Provide the [X, Y] coordinate of the cell's center where the given text is located.  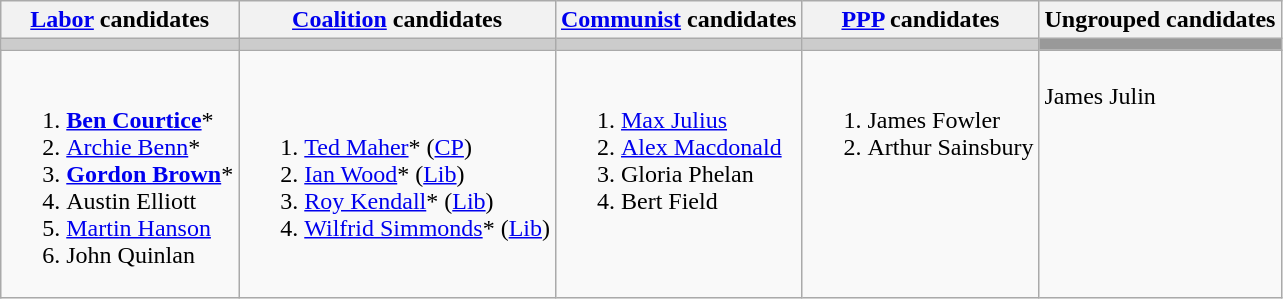
Ben Courtice*Archie Benn*Gordon Brown*Austin ElliottMartin HansonJohn Quinlan [120, 174]
Ted Maher* (CP)Ian Wood* (Lib)Roy Kendall* (Lib)Wilfrid Simmonds* (Lib) [398, 174]
Labor candidates [120, 20]
Communist candidates [678, 20]
PPP candidates [920, 20]
Coalition candidates [398, 20]
Ungrouped candidates [1160, 20]
James Julin [1160, 174]
Max JuliusAlex MacdonaldGloria PhelanBert Field [678, 174]
James FowlerArthur Sainsbury [920, 174]
